Locate the cell with the specified text and output its (X, Y) center coordinate. 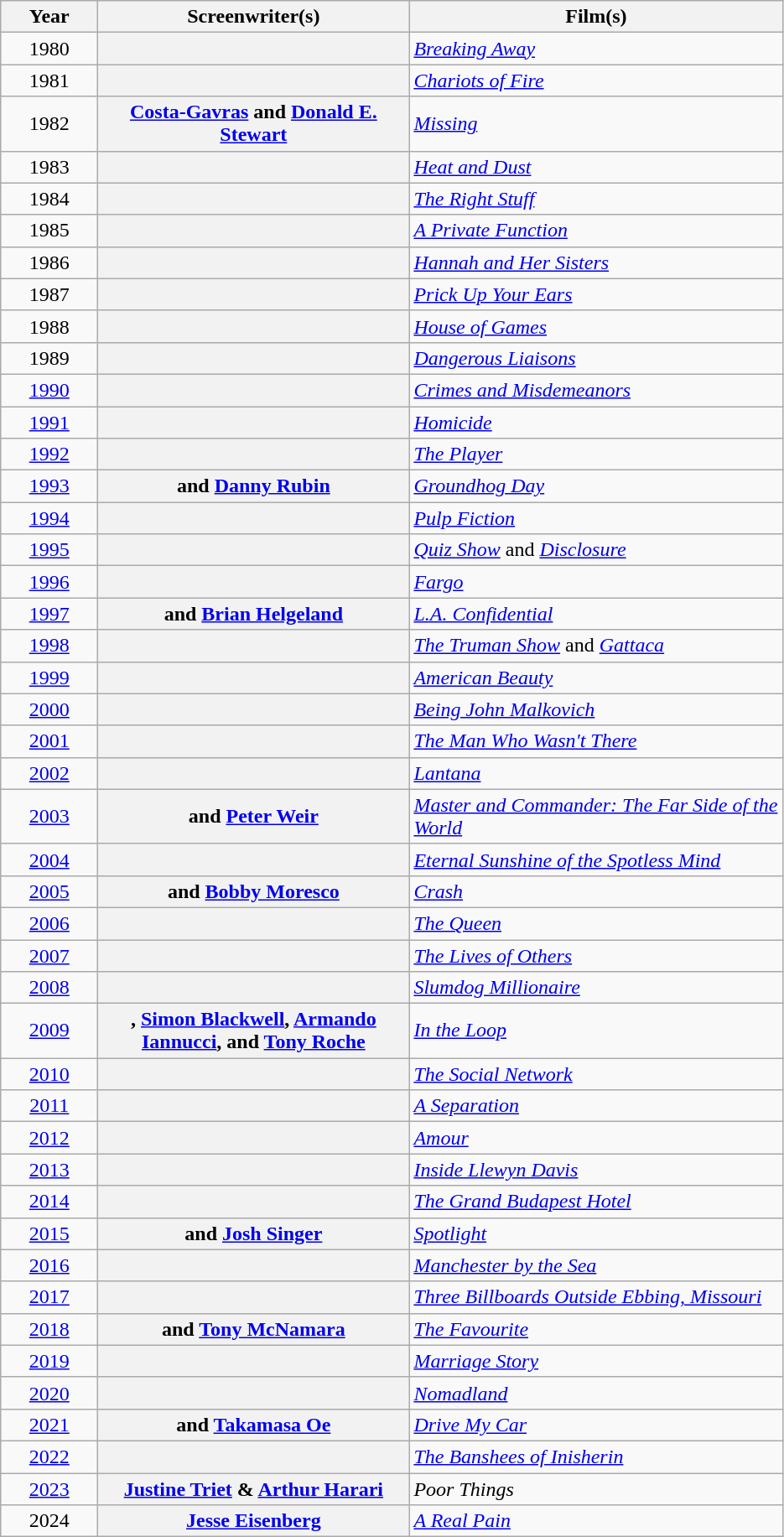
and Danny Rubin (253, 486)
1983 (49, 167)
Fargo (596, 582)
2008 (49, 988)
and Peter Weir (253, 817)
1988 (49, 326)
Marriage Story (596, 1361)
2002 (49, 773)
2019 (49, 1361)
The Favourite (596, 1329)
2016 (49, 1265)
Eternal Sunshine of the Spotless Mind (596, 859)
Nomadland (596, 1393)
Dangerous Liaisons (596, 358)
2012 (49, 1138)
2001 (49, 741)
Hannah and Her Sisters (596, 262)
The Queen (596, 923)
The Grand Budapest Hotel (596, 1202)
The Man Who Wasn't There (596, 741)
2010 (49, 1074)
1993 (49, 486)
1985 (49, 231)
Pulp Fiction (596, 518)
2014 (49, 1202)
1996 (49, 582)
1982 (49, 124)
Master and Commander: The Far Side of the World (596, 817)
1995 (49, 550)
and Takamasa Oe (253, 1425)
Amour (596, 1138)
1998 (49, 646)
In the Loop (596, 1031)
Groundhog Day (596, 486)
Lantana (596, 773)
Spotlight (596, 1233)
, Simon Blackwell, Armando Iannucci, and Tony Roche (253, 1031)
2004 (49, 859)
L.A. Confidential (596, 614)
2009 (49, 1031)
1980 (49, 49)
Screenwriter(s) (253, 17)
Crash (596, 891)
Chariots of Fire (596, 80)
Three Billboards Outside Ebbing, Missouri (596, 1297)
2007 (49, 955)
Quiz Show and Disclosure (596, 550)
2005 (49, 891)
and Josh Singer (253, 1233)
Jesse Eisenberg (253, 1521)
Slumdog Millionaire (596, 988)
1997 (49, 614)
2003 (49, 817)
The Lives of Others (596, 955)
2015 (49, 1233)
and Tony McNamara (253, 1329)
The Social Network (596, 1074)
The Player (596, 454)
1981 (49, 80)
The Banshees of Inisherin (596, 1457)
Crimes and Misdemeanors (596, 390)
2023 (49, 1488)
2017 (49, 1297)
The Right Stuff (596, 199)
The Truman Show and Gattaca (596, 646)
2006 (49, 923)
A Private Function (596, 231)
Homicide (596, 422)
1986 (49, 262)
Justine Triet & Arthur Harari (253, 1488)
1987 (49, 294)
2018 (49, 1329)
Prick Up Your Ears (596, 294)
House of Games (596, 326)
1994 (49, 518)
Heat and Dust (596, 167)
Manchester by the Sea (596, 1265)
2021 (49, 1425)
Being John Malkovich (596, 709)
1989 (49, 358)
Costa-Gavras and Donald E. Stewart (253, 124)
and Brian Helgeland (253, 614)
Breaking Away (596, 49)
Poor Things (596, 1488)
American Beauty (596, 678)
A Separation (596, 1106)
1991 (49, 422)
1990 (49, 390)
and Bobby Moresco (253, 891)
A Real Pain (596, 1521)
2013 (49, 1170)
2011 (49, 1106)
Year (49, 17)
Drive My Car (596, 1425)
Film(s) (596, 17)
2024 (49, 1521)
Inside Llewyn Davis (596, 1170)
1992 (49, 454)
Missing (596, 124)
2020 (49, 1393)
1999 (49, 678)
2000 (49, 709)
1984 (49, 199)
2022 (49, 1457)
